Output the [x, y] coordinate of the center of the cell containing the given text.  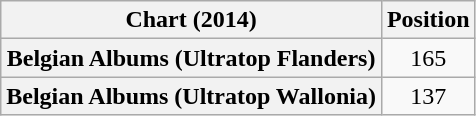
Belgian Albums (Ultratop Wallonia) [192, 96]
Belgian Albums (Ultratop Flanders) [192, 58]
Position [428, 20]
137 [428, 96]
165 [428, 58]
Chart (2014) [192, 20]
